Detect which cell encompasses the target text, then output its [x, y] center coordinate. 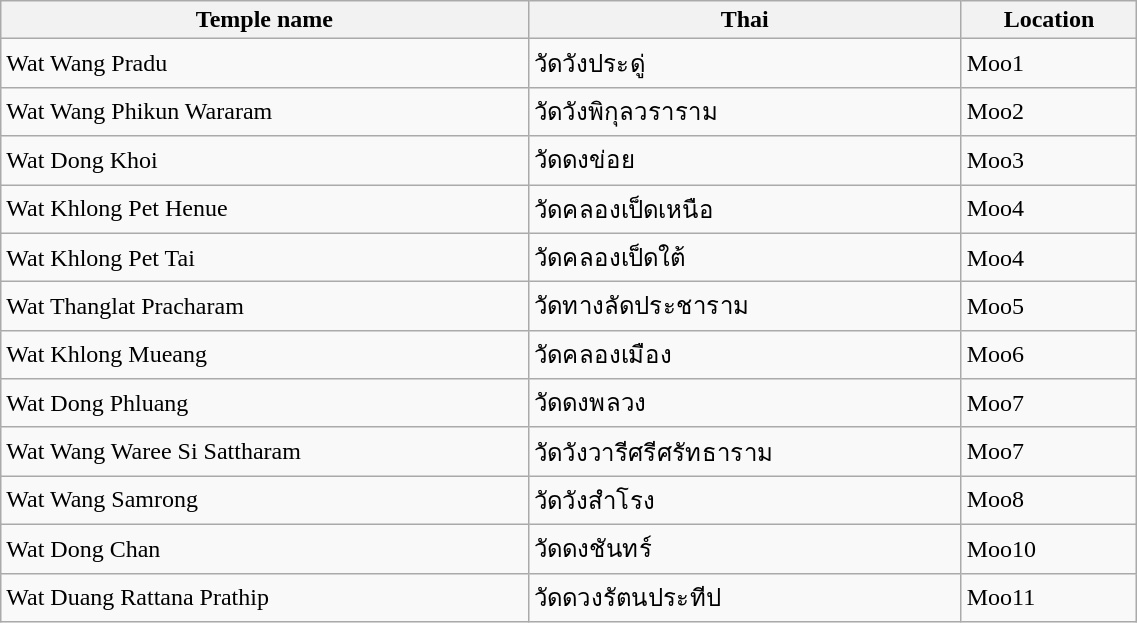
วัดดวงรัตนประทีป [744, 598]
Location [1049, 20]
Wat Khlong Pet Tai [264, 258]
Wat Wang Samrong [264, 500]
Moo3 [1049, 160]
Moo1 [1049, 64]
วัดคลองเป็ดใต้ [744, 258]
Moo10 [1049, 548]
วัดวังพิกุลวราราม [744, 112]
Moo11 [1049, 598]
วัดทางลัดประชาราม [744, 306]
Wat Thanglat Pracharam [264, 306]
Moo6 [1049, 354]
วัดดงพลวง [744, 404]
Wat Wang Phikun Wararam [264, 112]
วัดดงข่อย [744, 160]
Wat Dong Phluang [264, 404]
Moo2 [1049, 112]
วัดวังสำโรง [744, 500]
Wat Khlong Pet Henue [264, 208]
Wat Duang Rattana Prathip [264, 598]
วัดวังวารีศรีศรัทธาราม [744, 452]
Wat Dong Chan [264, 548]
Moo5 [1049, 306]
วัดคลองเมือง [744, 354]
Wat Wang Pradu [264, 64]
Wat Wang Waree Si Sattharam [264, 452]
วัดดงชันทร์ [744, 548]
วัดวังประดู่ [744, 64]
Wat Khlong Mueang [264, 354]
Temple name [264, 20]
Wat Dong Khoi [264, 160]
Thai [744, 20]
Moo8 [1049, 500]
วัดคลองเป็ดเหนือ [744, 208]
